Provide the [x, y] coordinate of the cell's center where the given text is located.  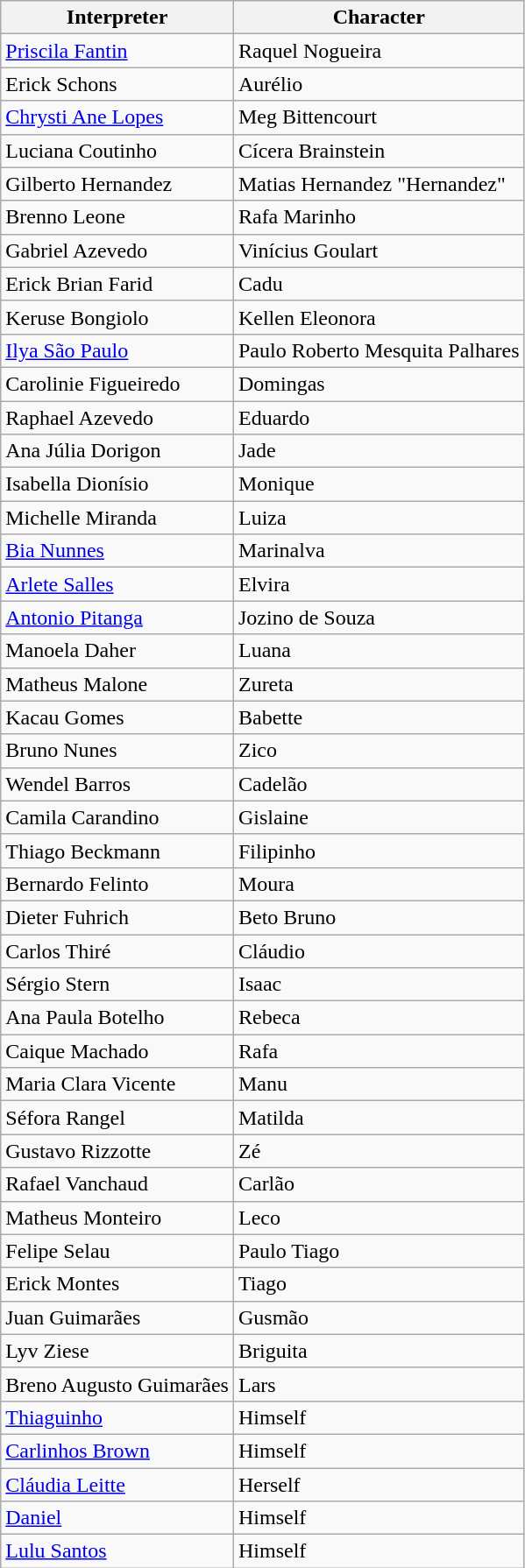
Carolinie Figueiredo [117, 384]
Camila Carandino [117, 817]
Domingas [379, 384]
Marinalva [379, 551]
Luciana Coutinho [117, 151]
Priscila Fantin [117, 51]
Ilya São Paulo [117, 350]
Zé [379, 1151]
Kellen Eleonora [379, 317]
Chrysti Ane Lopes [117, 117]
Briguita [379, 1351]
Zico [379, 751]
Manu [379, 1084]
Tiago [379, 1284]
Herself [379, 1485]
Keruse Bongiolo [117, 317]
Carlos Thiré [117, 950]
Gislaine [379, 817]
Luana [379, 651]
Antonio Pitanga [117, 618]
Bia Nunnes [117, 551]
Felipe Selau [117, 1251]
Paulo Roberto Mesquita Palhares [379, 350]
Rafael Vanchaud [117, 1184]
Caique Machado [117, 1051]
Isaac [379, 985]
Maria Clara Vicente [117, 1084]
Cadu [379, 284]
Rebeca [379, 1018]
Leco [379, 1218]
Michelle Miranda [117, 518]
Isabella Dionísio [117, 484]
Meg Bittencourt [379, 117]
Rafa [379, 1051]
Séfora Rangel [117, 1118]
Gilberto Hernandez [117, 184]
Interpreter [117, 18]
Wendel Barros [117, 784]
Lyv Ziese [117, 1351]
Character [379, 18]
Vinícius Goulart [379, 251]
Luiza [379, 518]
Carlão [379, 1184]
Cláudia Leitte [117, 1485]
Manoela Daher [117, 651]
Gustavo Rizzotte [117, 1151]
Raphael Azevedo [117, 418]
Aurélio [379, 84]
Filipinho [379, 851]
Matias Hernandez "Hernandez" [379, 184]
Cícera Brainstein [379, 151]
Cadelão [379, 784]
Jozino de Souza [379, 618]
Cláudio [379, 950]
Sérgio Stern [117, 985]
Brenno Leone [117, 217]
Kacau Gomes [117, 717]
Ana Paula Botelho [117, 1018]
Erick Montes [117, 1284]
Matilda [379, 1118]
Erick Schons [117, 84]
Juan Guimarães [117, 1317]
Lars [379, 1384]
Bruno Nunes [117, 751]
Gusmão [379, 1317]
Moura [379, 884]
Dieter Fuhrich [117, 917]
Beto Bruno [379, 917]
Raquel Nogueira [379, 51]
Gabriel Azevedo [117, 251]
Monique [379, 484]
Daniel [117, 1518]
Zureta [379, 684]
Jade [379, 451]
Erick Brian Farid [117, 284]
Elvira [379, 584]
Arlete Salles [117, 584]
Eduardo [379, 418]
Bernardo Felinto [117, 884]
Babette [379, 717]
Rafa Marinho [379, 217]
Matheus Malone [117, 684]
Breno Augusto Guimarães [117, 1384]
Thiago Beckmann [117, 851]
Thiaguinho [117, 1417]
Carlinhos Brown [117, 1451]
Lulu Santos [117, 1551]
Ana Júlia Dorigon [117, 451]
Paulo Tiago [379, 1251]
Matheus Monteiro [117, 1218]
